Determine the (X, Y) coordinate at the center of the cell enclosing the given text.  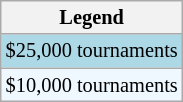
$25,000 tournaments (92, 51)
$10,000 tournaments (92, 85)
Legend (92, 17)
